Output the [X, Y] coordinate of the center of the cell containing the given text.  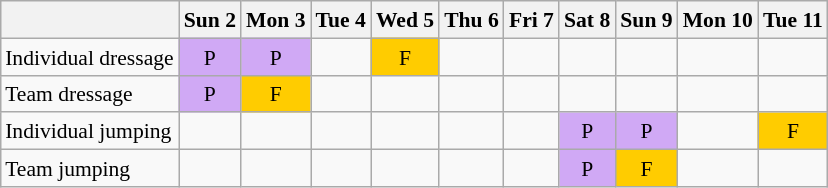
Individual jumping [90, 130]
Sun 9 [646, 20]
Sat 8 [587, 20]
Thu 6 [472, 20]
Fri 7 [532, 20]
Tue 11 [793, 20]
Team dressage [90, 94]
Tue 4 [341, 20]
Mon 10 [718, 20]
Individual dressage [90, 56]
Mon 3 [276, 20]
Wed 5 [405, 20]
Sun 2 [210, 20]
Team jumping [90, 168]
